Identify which cell holds the provided text, then report its (x, y) central coordinate. 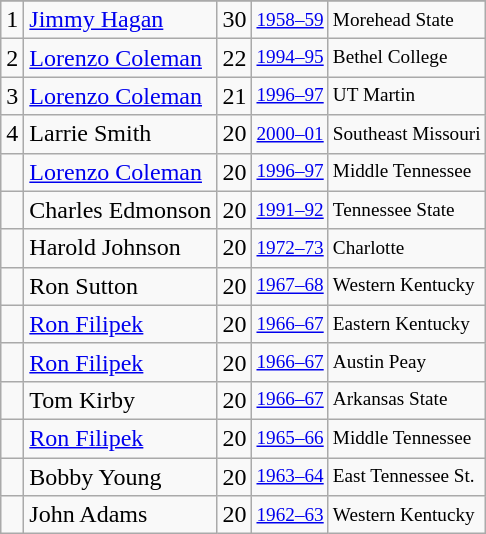
Southeast Missouri (406, 134)
1965–66 (290, 438)
Harold Johnson (120, 248)
1963–64 (290, 477)
1962–63 (290, 515)
Eastern Kentucky (406, 324)
3 (12, 96)
2 (12, 58)
Bethel College (406, 58)
1994–95 (290, 58)
1958–59 (290, 20)
Bobby Young (120, 477)
2000–01 (290, 134)
Ron Sutton (120, 286)
1967–68 (290, 286)
Tom Kirby (120, 400)
John Adams (120, 515)
Larrie Smith (120, 134)
Morehead State (406, 20)
Austin Peay (406, 362)
1991–92 (290, 210)
Tennessee State (406, 210)
UT Martin (406, 96)
East Tennessee St. (406, 477)
1 (12, 20)
1972–73 (290, 248)
30 (234, 20)
Arkansas State (406, 400)
4 (12, 134)
Charles Edmonson (120, 210)
22 (234, 58)
Jimmy Hagan (120, 20)
21 (234, 96)
Charlotte (406, 248)
